Provide the (x, y) coordinate of the cell's center where the given text is located.  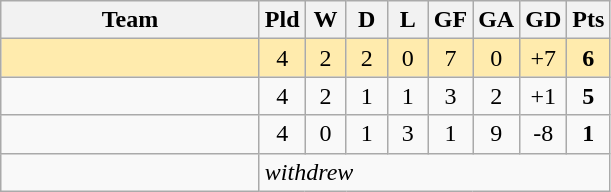
L (408, 20)
GF (450, 20)
+7 (544, 58)
GD (544, 20)
D (366, 20)
Pts (588, 20)
withdrew (434, 172)
-8 (544, 134)
Pld (282, 20)
5 (588, 96)
GA (496, 20)
9 (496, 134)
+1 (544, 96)
7 (450, 58)
W (326, 20)
6 (588, 58)
Team (130, 20)
